Locate the cell with the specified text and output its (X, Y) center coordinate. 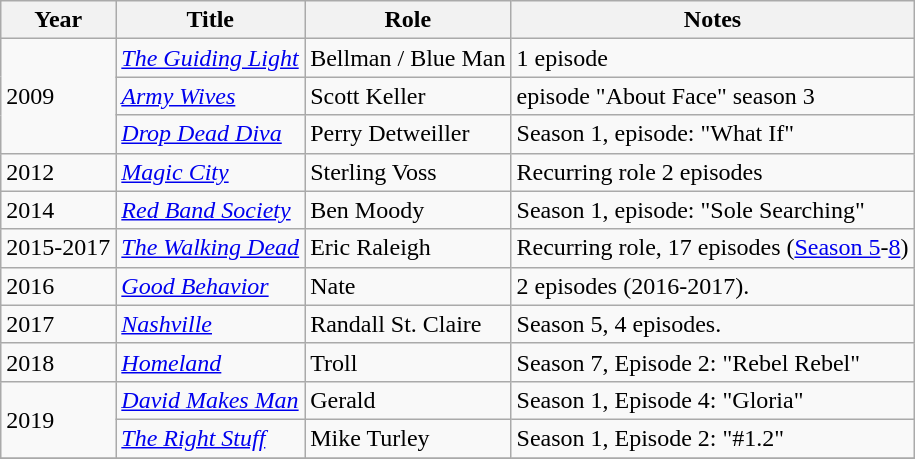
Role (408, 20)
The Right Stuff (210, 438)
Notes (712, 20)
Season 1, Episode 4: "Gloria" (712, 400)
Bellman / Blue Man (408, 58)
Season 7, Episode 2: "Rebel Rebel" (712, 362)
Season 1, episode: "What If" (712, 134)
Year (58, 20)
The Walking Dead (210, 248)
Sterling Voss (408, 172)
Nashville (210, 324)
Good Behavior (210, 286)
Nate (408, 286)
2 episodes (2016-2017). (712, 286)
Perry Detweiller (408, 134)
Mike Turley (408, 438)
Scott Keller (408, 96)
Ben Moody (408, 210)
Magic City (210, 172)
Recurring role, 17 episodes (Season 5-8) (712, 248)
Recurring role 2 episodes (712, 172)
Title (210, 20)
David Makes Man (210, 400)
The Guiding Light (210, 58)
1 episode (712, 58)
Season 1, episode: "Sole Searching" (712, 210)
Red Band Society (210, 210)
2017 (58, 324)
2012 (58, 172)
2015-2017 (58, 248)
Army Wives (210, 96)
Drop Dead Diva (210, 134)
2019 (58, 419)
Season 1, Episode 2: "#1.2" (712, 438)
2009 (58, 96)
2016 (58, 286)
2014 (58, 210)
Troll (408, 362)
Season 5, 4 episodes. (712, 324)
episode "About Face" season 3 (712, 96)
2018 (58, 362)
Homeland (210, 362)
Gerald (408, 400)
Randall St. Claire (408, 324)
Eric Raleigh (408, 248)
